Locate the cell with the specified text and output its [X, Y] center coordinate. 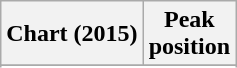
Peakposition [189, 34]
Chart (2015) [72, 34]
